Return [x, y] of the center of cell containing provided text 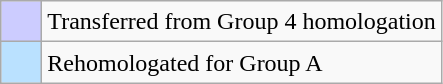
Transferred from Group 4 homologation [242, 22]
Rehomologated for Group A [242, 62]
